Determine the [X, Y] coordinate at the center of the cell enclosing the given text.  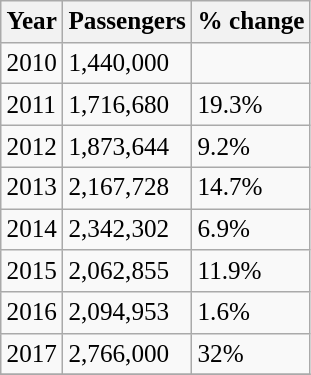
9.2% [252, 146]
11.9% [252, 271]
2,062,855 [128, 271]
2014 [32, 229]
32% [252, 354]
Passengers [128, 22]
2012 [32, 146]
2011 [32, 105]
6.9% [252, 229]
1,440,000 [128, 63]
2,342,302 [128, 229]
2016 [32, 313]
14.7% [252, 188]
% change [252, 22]
Year [32, 22]
2015 [32, 271]
1.6% [252, 313]
1,716,680 [128, 105]
2017 [32, 354]
2,094,953 [128, 313]
2,167,728 [128, 188]
2013 [32, 188]
19.3% [252, 105]
1,873,644 [128, 146]
2010 [32, 63]
2,766,000 [128, 354]
